Extract the [x, y] coordinate from the center of the cell holding the provided text.  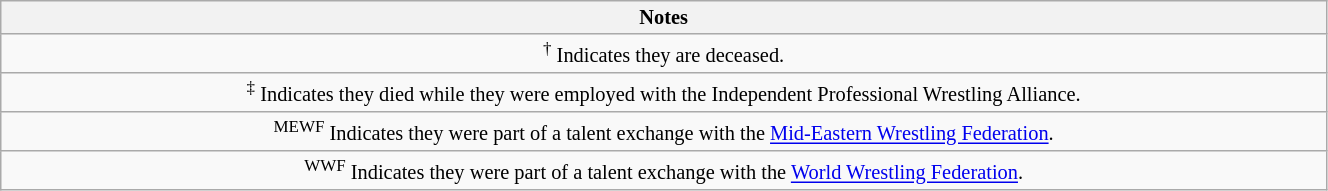
WWF Indicates they were part of a talent exchange with the World Wrestling Federation. [664, 170]
MEWF Indicates they were part of a talent exchange with the Mid-Eastern Wrestling Federation. [664, 132]
† Indicates they are deceased. [664, 54]
Notes [664, 17]
‡ Indicates they died while they were employed with the Independent Professional Wrestling Alliance. [664, 92]
